Extract the [X, Y] coordinate from the center of the cell holding the provided text.  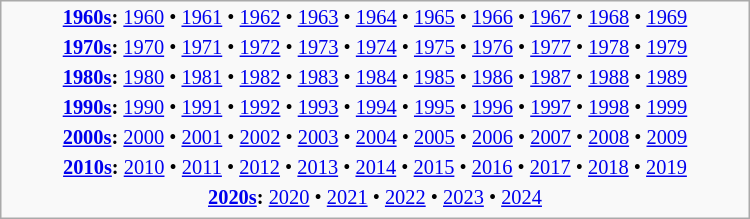
1960s: 1960 • 1961 • 1962 • 1963 • 1964 • 1965 • 1966 • 1967 • 1968 • 1969 [374, 18]
2010s: 2010 • 2011 • 2012 • 2013 • 2014 • 2015 • 2016 • 2017 • 2018 • 2019 [374, 168]
1970s: 1970 • 1971 • 1972 • 1973 • 1974 • 1975 • 1976 • 1977 • 1978 • 1979 [374, 48]
2020s: 2020 • 2021 • 2022 • 2023 • 2024 [374, 198]
1990s: 1990 • 1991 • 1992 • 1993 • 1994 • 1995 • 1996 • 1997 • 1998 • 1999 [374, 108]
2000s: 2000 • 2001 • 2002 • 2003 • 2004 • 2005 • 2006 • 2007 • 2008 • 2009 [374, 138]
1980s: 1980 • 1981 • 1982 • 1983 • 1984 • 1985 • 1986 • 1987 • 1988 • 1989 [374, 78]
